Identify which cell holds the provided text, then report its [x, y] central coordinate. 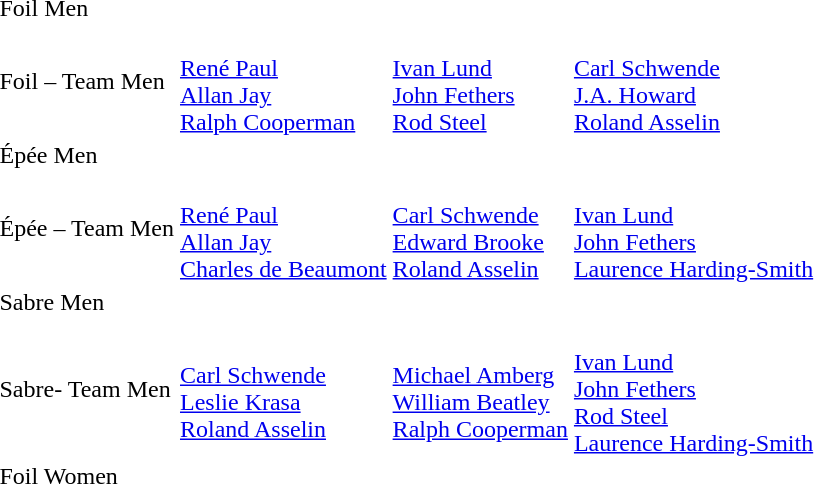
Carl SchwendeEdward BrookeRoland Asselin [480, 228]
René PaulAllan JayCharles de Beaumont [283, 228]
Ivan LundJohn FethersRod SteelLaurence Harding-Smith [693, 389]
Ivan LundJohn FethersLaurence Harding-Smith [693, 228]
Carl SchwendeLeslie KrasaRoland Asselin [283, 389]
René PaulAllan JayRalph Cooperman [283, 82]
Carl SchwendeJ.A. HowardRoland Asselin [693, 82]
Michael AmbergWilliam BeatleyRalph Cooperman [480, 389]
Ivan LundJohn FethersRod Steel [480, 82]
